Return the (x, y) coordinate for the center point of the cell that contains the specified text.  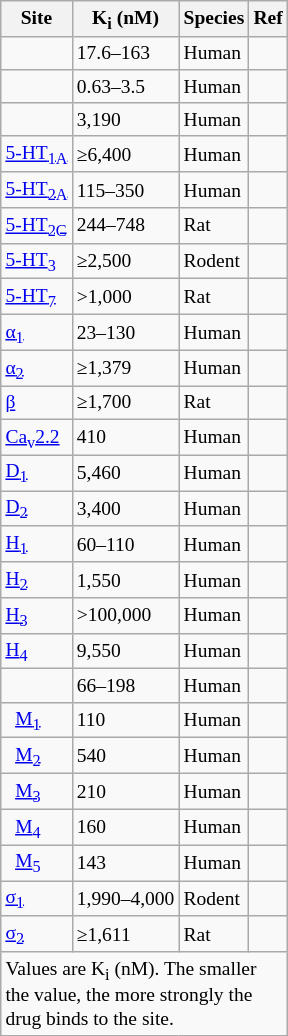
≥1,611 (126, 934)
110 (126, 720)
1,550 (126, 580)
M2 (36, 756)
Ref (268, 19)
66–198 (126, 686)
M3 (36, 792)
143 (126, 863)
≥1,379 (126, 368)
5-HT1A (36, 154)
D2 (36, 509)
α2 (36, 368)
Site (36, 19)
5-HT3 (36, 261)
0.63–3.5 (126, 86)
210 (126, 792)
60–110 (126, 544)
5-HT2A (36, 190)
H3 (36, 616)
160 (126, 827)
σ2 (36, 934)
σ1 (36, 899)
>100,000 (126, 616)
≥6,400 (126, 154)
1,990–4,000 (126, 899)
410 (126, 437)
Ki (nM) (126, 19)
5-HT7 (36, 297)
5-HT2C (36, 226)
244–748 (126, 226)
9,550 (126, 651)
115–350 (126, 190)
β (36, 402)
17.6–163 (126, 52)
H4 (36, 651)
α1 (36, 333)
23–130 (126, 333)
>1,000 (126, 297)
Cav2.2 (36, 437)
3,190 (126, 120)
540 (126, 756)
M1 (36, 720)
3,400 (126, 509)
M4 (36, 827)
H1 (36, 544)
≥2,500 (126, 261)
H2 (36, 580)
≥1,700 (126, 402)
M5 (36, 863)
5,460 (126, 473)
D1 (36, 473)
Values are Ki (nM). The smaller the value, the more strongly the drug binds to the site. (144, 994)
Species (214, 19)
